Find where the given text appears and provide that cell's center as (X, Y) coordinate. 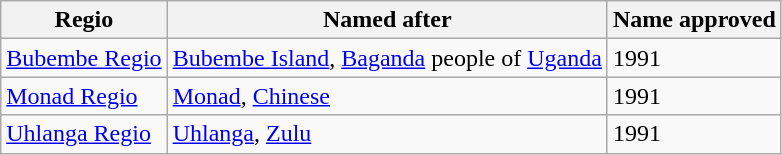
Name approved (694, 20)
Uhlanga Regio (84, 134)
Named after (387, 20)
Bubembe Island, Baganda people of Uganda (387, 58)
Bubembe Regio (84, 58)
Monad Regio (84, 96)
Uhlanga, Zulu (387, 134)
Monad, Chinese (387, 96)
Regio (84, 20)
